Return the (X, Y) coordinate for the center point of the cell that contains the specified text.  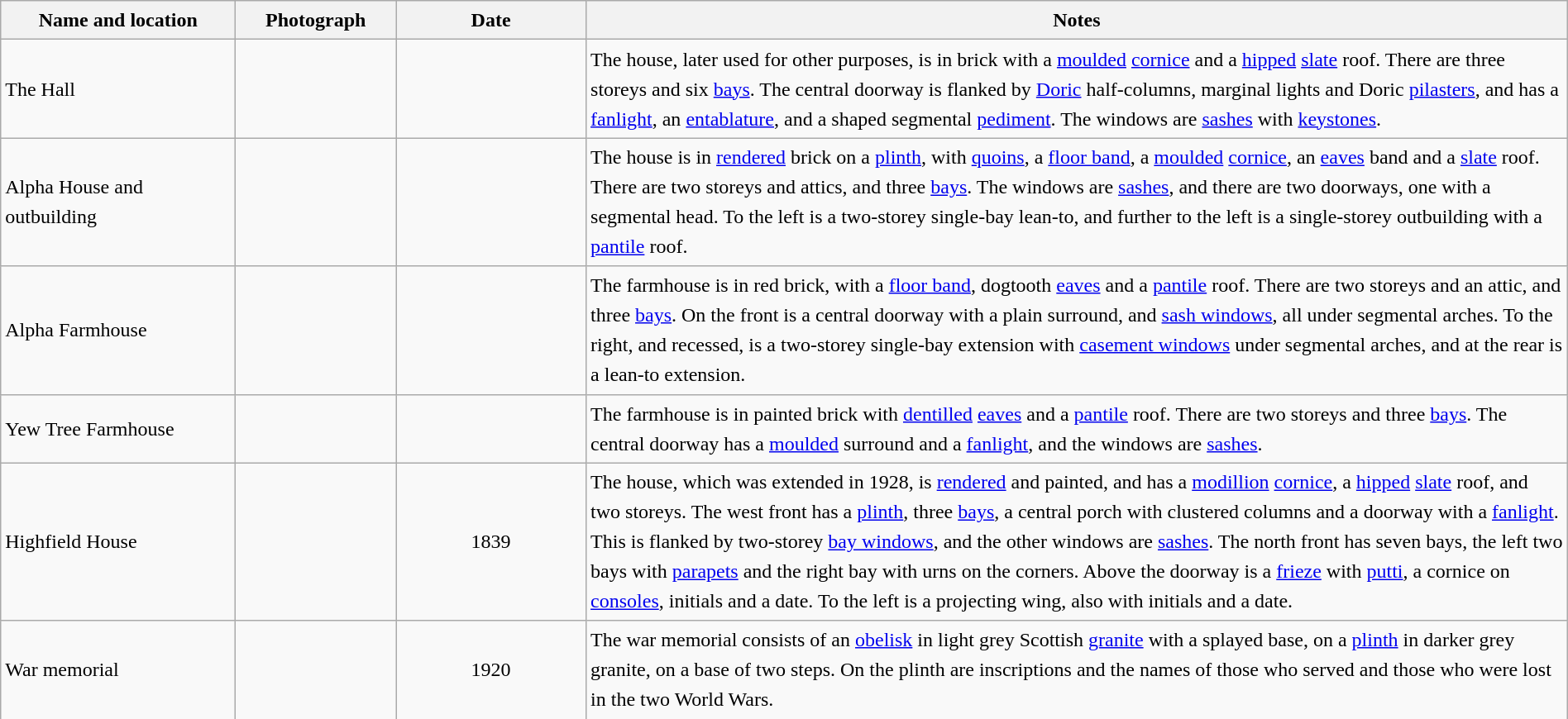
Highfield House (118, 542)
1839 (491, 542)
Date (491, 20)
1920 (491, 669)
Name and location (118, 20)
Yew Tree Farmhouse (118, 428)
Alpha House and outbuilding (118, 202)
War memorial (118, 669)
The Hall (118, 89)
Photograph (316, 20)
Notes (1077, 20)
Alpha Farmhouse (118, 331)
